Determine the (x, y) coordinate at the center of the cell enclosing the given text.  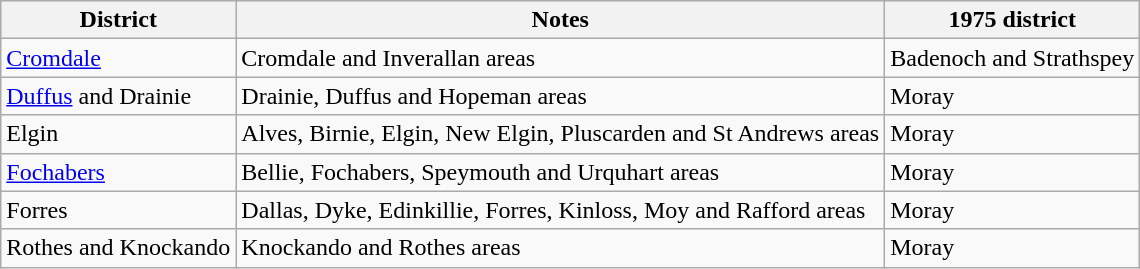
Forres (118, 210)
Fochabers (118, 172)
Bellie, Fochabers, Speymouth and Urquhart areas (560, 172)
Cromdale and Inverallan areas (560, 58)
Badenoch and Strathspey (1012, 58)
Cromdale (118, 58)
Elgin (118, 134)
Knockando and Rothes areas (560, 248)
Rothes and Knockando (118, 248)
Duffus and Drainie (118, 96)
Alves, Birnie, Elgin, New Elgin, Pluscarden and St Andrews areas (560, 134)
District (118, 20)
Notes (560, 20)
1975 district (1012, 20)
Dallas, Dyke, Edinkillie, Forres, Kinloss, Moy and Rafford areas (560, 210)
Drainie, Duffus and Hopeman areas (560, 96)
